Return [x, y] of the center of cell containing provided text 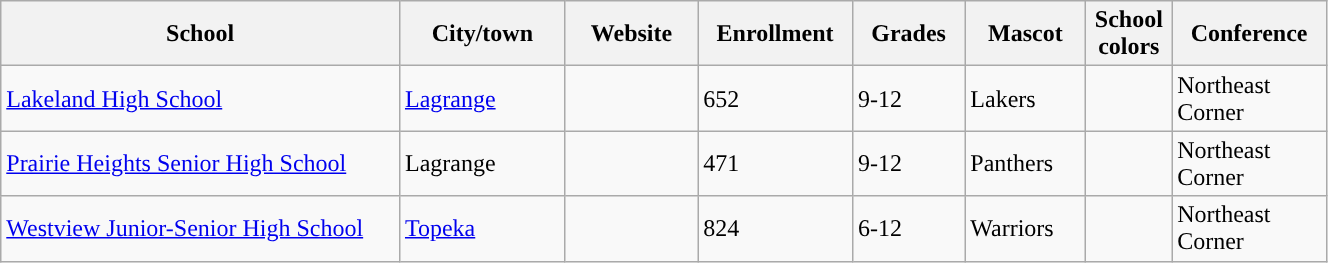
Prairie Heights Senior High School [200, 164]
652 [776, 98]
6-12 [908, 228]
Enrollment [776, 34]
Mascot [1026, 34]
Topeka [482, 228]
Grades [908, 34]
824 [776, 228]
Website [631, 34]
Panthers [1026, 164]
Warriors [1026, 228]
School colors [1129, 34]
School [200, 34]
Westview Junior-Senior High School [200, 228]
Conference [1250, 34]
City/town [482, 34]
471 [776, 164]
Lakeland High School [200, 98]
Lakers [1026, 98]
